From the cell containing the given text, extract its center point as [x, y] coordinate. 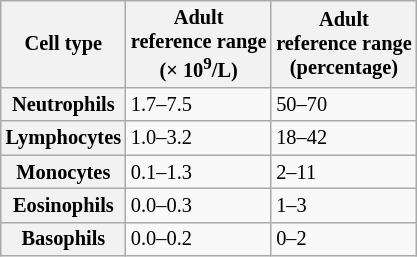
Adultreference range(× 109/L) [198, 44]
2–11 [344, 172]
0.1–1.3 [198, 172]
18–42 [344, 138]
Basophils [64, 239]
Eosinophils [64, 205]
1.7–7.5 [198, 104]
Neutrophils [64, 104]
0.0–0.3 [198, 205]
1–3 [344, 205]
1.0–3.2 [198, 138]
50–70 [344, 104]
Adultreference range(percentage) [344, 44]
Cell type [64, 44]
0.0–0.2 [198, 239]
Lymphocytes [64, 138]
Monocytes [64, 172]
0–2 [344, 239]
